Extract the [x, y] coordinate from the center of the cell holding the provided text.  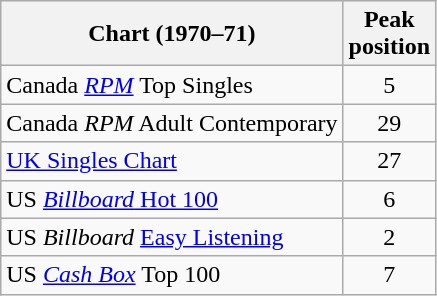
US Billboard Hot 100 [172, 199]
2 [389, 237]
Peakposition [389, 34]
US Cash Box Top 100 [172, 275]
5 [389, 85]
UK Singles Chart [172, 161]
6 [389, 199]
Canada RPM Top Singles [172, 85]
US Billboard Easy Listening [172, 237]
Chart (1970–71) [172, 34]
Canada RPM Adult Contemporary [172, 123]
27 [389, 161]
29 [389, 123]
7 [389, 275]
